Output the [X, Y] coordinate of the center of the cell containing the given text.  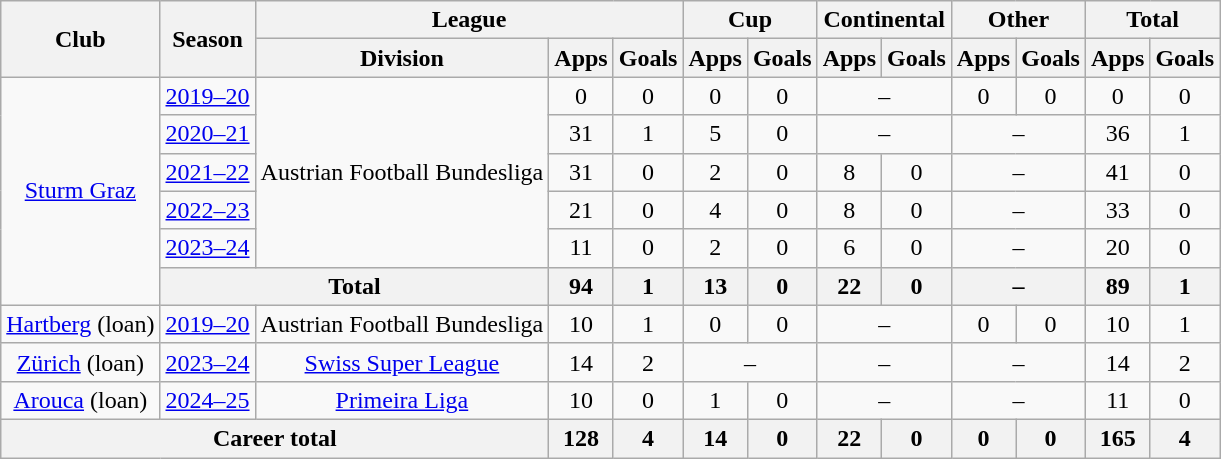
Club [80, 39]
41 [1117, 172]
Swiss Super League [402, 362]
2021–22 [208, 172]
165 [1117, 438]
6 [849, 248]
89 [1117, 286]
13 [715, 286]
2024–25 [208, 400]
94 [581, 286]
Sturm Graz [80, 191]
Career total [275, 438]
33 [1117, 210]
36 [1117, 134]
2022–23 [208, 210]
2020–21 [208, 134]
Zürich (loan) [80, 362]
128 [581, 438]
Arouca (loan) [80, 400]
Season [208, 39]
21 [581, 210]
Continental [884, 20]
Hartberg (loan) [80, 324]
Cup [750, 20]
League [469, 20]
Other [1018, 20]
5 [715, 134]
Primeira Liga [402, 400]
20 [1117, 248]
Division [402, 58]
